For the text-containing cell, return its midpoint in (x, y) coordinate format. 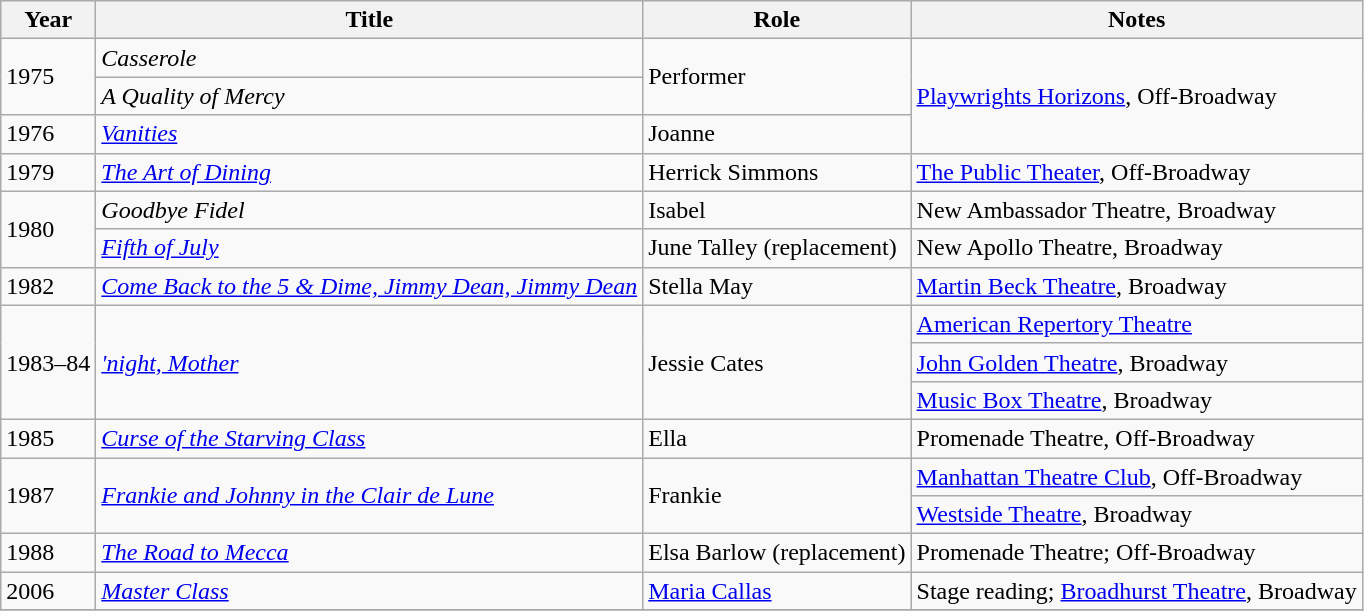
Frankie (777, 496)
Year (48, 20)
Promenade Theatre; Off-Broadway (1136, 553)
Martin Beck Theatre, Broadway (1136, 286)
Joanne (777, 134)
The Art of Dining (370, 172)
A Quality of Mercy (370, 96)
Playwrights Horizons, Off-Broadway (1136, 96)
Goodbye Fidel (370, 210)
1976 (48, 134)
Manhattan Theatre Club, Off-Broadway (1136, 477)
Stella May (777, 286)
Notes (1136, 20)
1980 (48, 229)
American Repertory Theatre (1136, 324)
Curse of the Starving Class (370, 438)
1988 (48, 553)
The Public Theater, Off-Broadway (1136, 172)
Frankie and Johnny in the Clair de Lune (370, 496)
Performer (777, 77)
Promenade Theatre, Off-Broadway (1136, 438)
Stage reading; Broadhurst Theatre, Broadway (1136, 591)
Vanities (370, 134)
Herrick Simmons (777, 172)
Ella (777, 438)
2006 (48, 591)
Casserole (370, 58)
1979 (48, 172)
Role (777, 20)
Music Box Theatre, Broadway (1136, 400)
1983–84 (48, 362)
John Golden Theatre, Broadway (1136, 362)
'night, Mother (370, 362)
1985 (48, 438)
Westside Theatre, Broadway (1136, 515)
1975 (48, 77)
Elsa Barlow (replacement) (777, 553)
Come Back to the 5 & Dime, Jimmy Dean, Jimmy Dean (370, 286)
Master Class (370, 591)
New Ambassador Theatre, Broadway (1136, 210)
June Talley (replacement) (777, 248)
1982 (48, 286)
New Apollo Theatre, Broadway (1136, 248)
Isabel (777, 210)
Fifth of July (370, 248)
Jessie Cates (777, 362)
Maria Callas (777, 591)
1987 (48, 496)
Title (370, 20)
The Road to Mecca (370, 553)
